Output the (X, Y) coordinate of the center of the cell containing the given text.  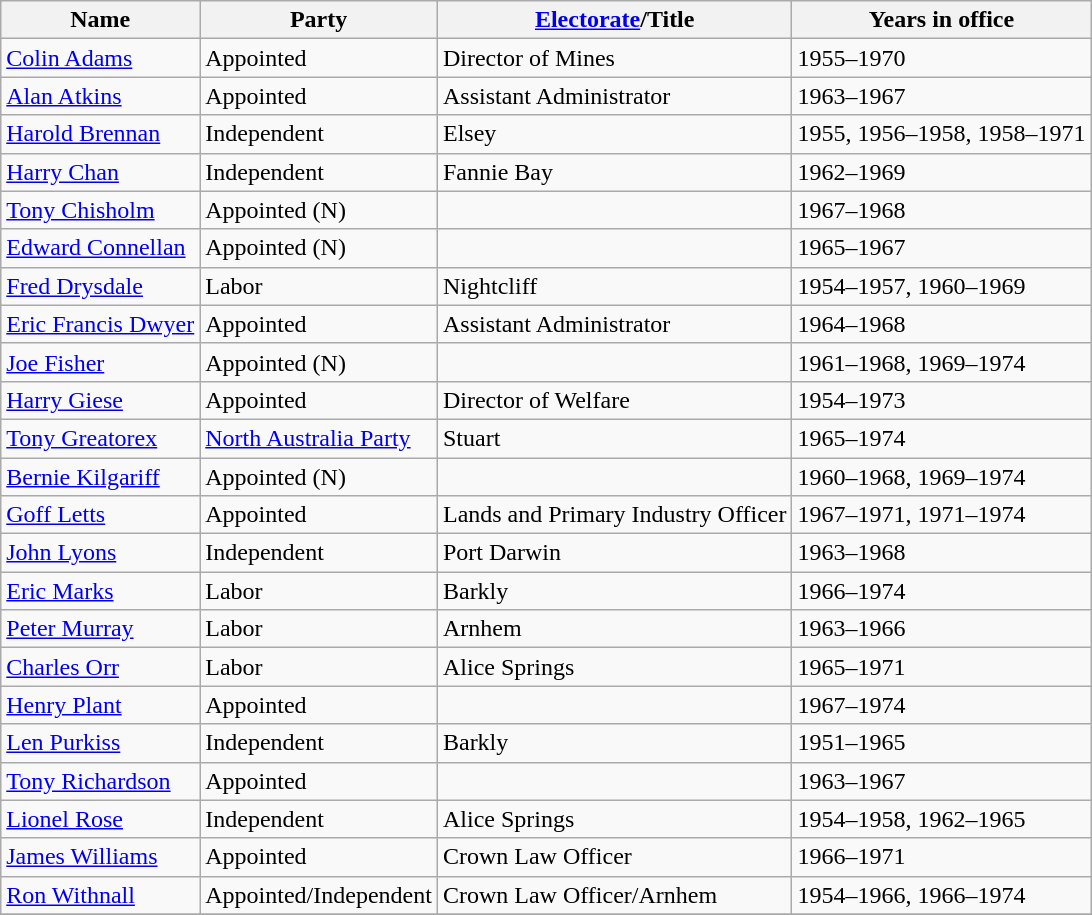
Edward Connellan (100, 248)
1967–1974 (942, 705)
1965–1967 (942, 248)
Goff Letts (100, 515)
Len Purkiss (100, 743)
Stuart (614, 438)
Name (100, 20)
1963–1968 (942, 553)
Nightcliff (614, 286)
1963–1966 (942, 629)
Joe Fisher (100, 362)
1954–1973 (942, 400)
1967–1968 (942, 210)
1951–1965 (942, 743)
1966–1971 (942, 857)
Fannie Bay (614, 172)
Electorate/Title (614, 20)
1966–1974 (942, 591)
Bernie Kilgariff (100, 477)
Arnhem (614, 629)
1962–1969 (942, 172)
Crown Law Officer/Arnhem (614, 895)
1967–1971, 1971–1974 (942, 515)
Harry Giese (100, 400)
1965–1974 (942, 438)
Tony Richardson (100, 781)
Director of Mines (614, 58)
Charles Orr (100, 667)
1955–1970 (942, 58)
1964–1968 (942, 324)
Elsey (614, 134)
Director of Welfare (614, 400)
Henry Plant (100, 705)
Tony Chisholm (100, 210)
Tony Greatorex (100, 438)
1965–1971 (942, 667)
Alan Atkins (100, 96)
Colin Adams (100, 58)
Harold Brennan (100, 134)
1955, 1956–1958, 1958–1971 (942, 134)
Port Darwin (614, 553)
1954–1966, 1966–1974 (942, 895)
Lionel Rose (100, 819)
John Lyons (100, 553)
1960–1968, 1969–1974 (942, 477)
Years in office (942, 20)
Ron Withnall (100, 895)
Appointed/Independent (319, 895)
Peter Murray (100, 629)
North Australia Party (319, 438)
Eric Francis Dwyer (100, 324)
Party (319, 20)
Lands and Primary Industry Officer (614, 515)
Eric Marks (100, 591)
1961–1968, 1969–1974 (942, 362)
Harry Chan (100, 172)
Crown Law Officer (614, 857)
1954–1957, 1960–1969 (942, 286)
Fred Drysdale (100, 286)
James Williams (100, 857)
1954–1958, 1962–1965 (942, 819)
